Return the (X, Y) coordinate for the center point of the cell that contains the specified text.  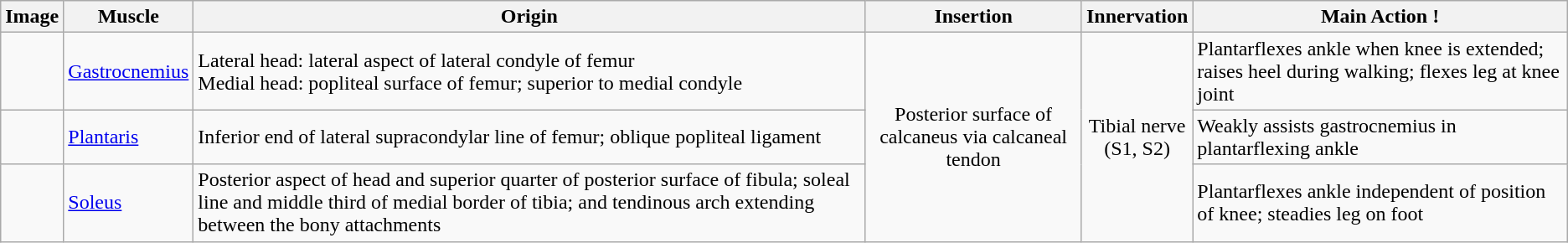
Tibial nerve (S1, S2) (1137, 137)
Inferior end of lateral supracondylar line of femur; oblique popliteal ligament (529, 137)
Plantaris (129, 137)
Plantarflexes ankle when knee is extended; raises heel during walking; flexes leg at knee joint (1380, 71)
Main Action ! (1380, 17)
Gastrocnemius (129, 71)
Muscle (129, 17)
Lateral head: lateral aspect of lateral condyle of femur Medial head: popliteal surface of femur; superior to medial condyle (529, 71)
Innervation (1137, 17)
Plantarflexes ankle independent of position of knee; steadies leg on foot (1380, 203)
Soleus (129, 203)
Posterior surface of calcaneus via calcaneal tendon (973, 137)
Weakly assists gastrocnemius in plantarflexing ankle (1380, 137)
Image (32, 17)
Origin (529, 17)
Insertion (973, 17)
